Capture the cell that displays the provided text and extract its [X, Y] central coordinate. 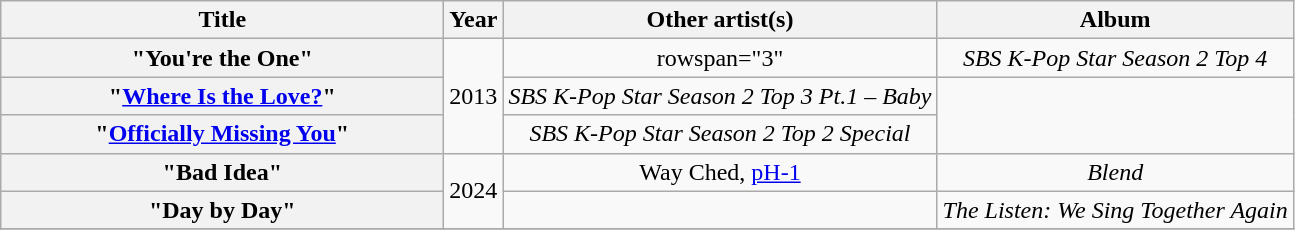
Other artist(s) [720, 20]
Title [222, 20]
"Bad Idea" [222, 172]
"Officially Missing You" [222, 134]
2024 [474, 191]
Album [1115, 20]
Way Ched, pH-1 [720, 172]
Blend [1115, 172]
"Day by Day" [222, 210]
rowspan="3" [720, 58]
SBS K-Pop Star Season 2 Top 4 [1115, 58]
Year [474, 20]
"You're the One" [222, 58]
The Listen: We Sing Together Again [1115, 210]
2013 [474, 96]
SBS K-Pop Star Season 2 Top 3 Pt.1 – Baby [720, 96]
SBS K-Pop Star Season 2 Top 2 Special [720, 134]
"Where Is the Love?" [222, 96]
